Return the (X, Y) coordinate for the center point of the cell that contains the specified text.  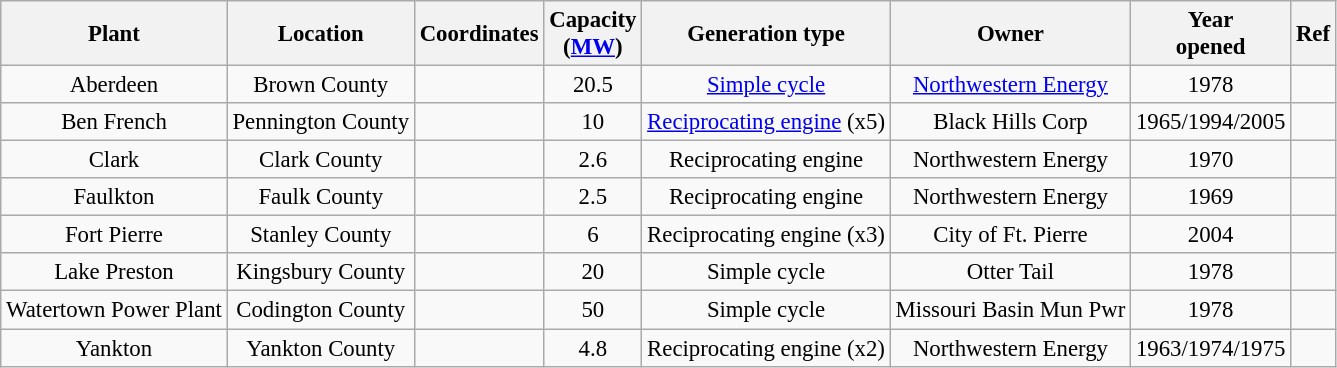
2.5 (593, 197)
Reciprocating engine (x2) (766, 348)
Owner (1010, 34)
Reciprocating engine (x5) (766, 122)
Plant (114, 34)
1965/1994/2005 (1211, 122)
Stanley County (320, 235)
Location (320, 34)
20 (593, 273)
Faulkton (114, 197)
1969 (1211, 197)
Clark (114, 160)
Generation type (766, 34)
6 (593, 235)
Kingsbury County (320, 273)
Lake Preston (114, 273)
Black Hills Corp (1010, 122)
Reciprocating engine (x3) (766, 235)
Brown County (320, 85)
Yearopened (1211, 34)
Clark County (320, 160)
Faulk County (320, 197)
Missouri Basin Mun Pwr (1010, 310)
1963/1974/1975 (1211, 348)
Fort Pierre (114, 235)
City of Ft. Pierre (1010, 235)
Yankton (114, 348)
50 (593, 310)
Ref (1314, 34)
10 (593, 122)
Pennington County (320, 122)
2004 (1211, 235)
4.8 (593, 348)
Otter Tail (1010, 273)
Yankton County (320, 348)
Aberdeen (114, 85)
2.6 (593, 160)
1970 (1211, 160)
Watertown Power Plant (114, 310)
20.5 (593, 85)
Codington County (320, 310)
Ben French (114, 122)
Coordinates (479, 34)
Capacity(MW) (593, 34)
